Return [x, y] of the center of cell containing provided text 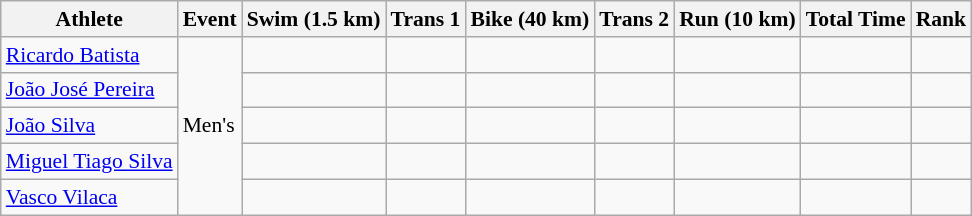
Bike (40 km) [530, 19]
Trans 2 [634, 19]
Swim (1.5 km) [314, 19]
João Silva [90, 126]
Miguel Tiago Silva [90, 162]
Rank [942, 19]
Men's [210, 126]
Athlete [90, 19]
Total Time [856, 19]
Trans 1 [426, 19]
Run (10 km) [737, 19]
Vasco Vilaca [90, 197]
João José Pereira [90, 90]
Ricardo Batista [90, 55]
Event [210, 19]
